Capture the cell that displays the provided text and extract its (X, Y) central coordinate. 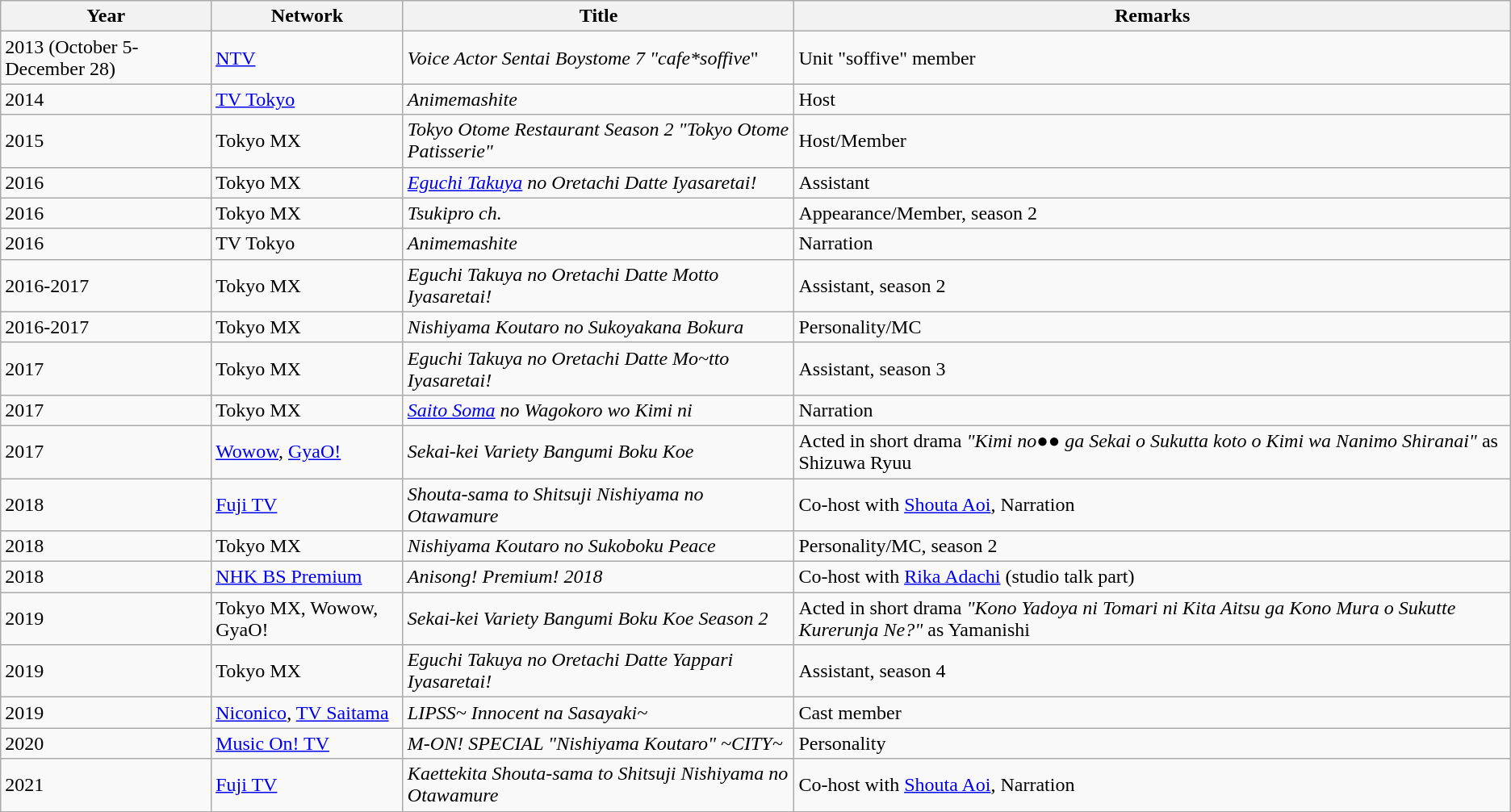
Wowow, GyaO! (308, 452)
Assistant, season 3 (1153, 368)
2014 (107, 99)
Appearance/Member, season 2 (1153, 213)
Tokyo Otome Restaurant Season 2 "Tokyo Otome Patisserie" (599, 140)
Tokyo MX, Wowow, GyaO! (308, 618)
Nishiyama Koutaro no Sukoboku Peace (599, 546)
Personality/MC, season 2 (1153, 546)
Assistant, season 4 (1153, 672)
Co-host with Rika Adachi (studio talk part) (1153, 577)
Eguchi Takuya no Oretachi Datte Iyasaretai! (599, 182)
NHK BS Premium (308, 577)
Sekai-kei Variety Bangumi Boku Koe Season 2 (599, 618)
Network (308, 16)
Voice Actor Sentai Boystome 7 "cafe*soffive" (599, 58)
Cast member (1153, 713)
LIPSS~ Innocent na Sasayaki~ (599, 713)
2015 (107, 140)
Eguchi Takuya no Oretachi Datte Motto Iyasaretai! (599, 286)
Eguchi Takuya no Oretachi Datte Yappari Iyasaretai! (599, 672)
Eguchi Takuya no Oretachi Datte Mo~tto Iyasaretai! (599, 368)
Title (599, 16)
Anisong! Premium! 2018 (599, 577)
Shouta-sama to Shitsuji Nishiyama no Otawamure (599, 504)
Assistant (1153, 182)
Kaettekita Shouta-sama to Shitsuji Nishiyama no Otawamure (599, 785)
Remarks (1153, 16)
2020 (107, 743)
Nishiyama Koutaro no Sukoyakana Bokura (599, 327)
Sekai-kei Variety Bangumi Boku Koe (599, 452)
Host/Member (1153, 140)
Acted in short drama "Kono Yadoya ni Tomari ni Kita Aitsu ga Kono Mura o Sukutte Kurerunja Ne?" as Yamanishi (1153, 618)
Unit "soffive" member (1153, 58)
2021 (107, 785)
Saito Soma no Wagokoro wo Kimi ni (599, 410)
Personality (1153, 743)
Acted in short drama "Kimi no●● ga Sekai o Sukutta koto o Kimi wa Nanimo Shiranai" as Shizuwa Ryuu (1153, 452)
Assistant, season 2 (1153, 286)
Tsukipro ch. (599, 213)
Niconico, TV Saitama (308, 713)
Personality/MC (1153, 327)
M-ON! SPECIAL "Nishiyama Koutaro" ~CITY~ (599, 743)
2013 (October 5-December 28) (107, 58)
Music On! TV (308, 743)
Host (1153, 99)
NTV (308, 58)
Year (107, 16)
